Return [X, Y] of the center of cell containing provided text 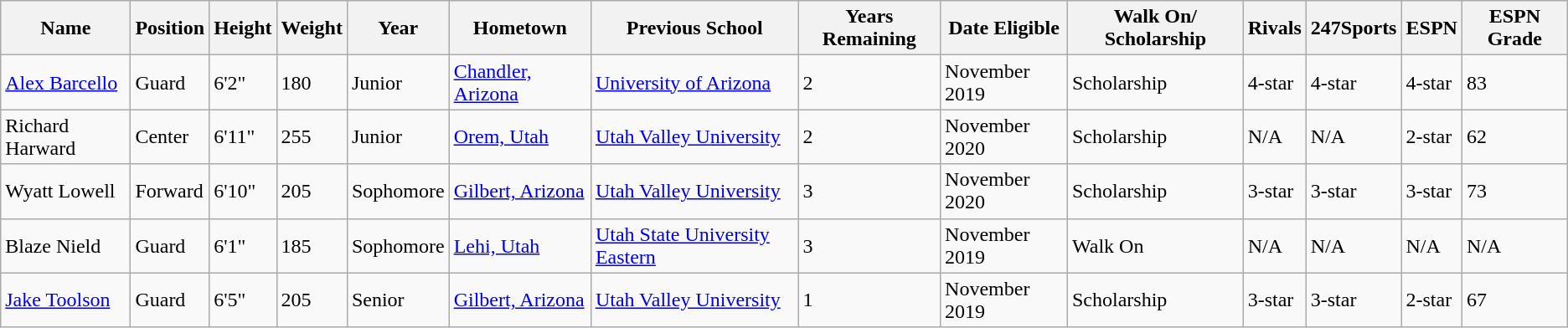
Senior [398, 300]
Hometown [519, 28]
6'11" [243, 137]
University of Arizona [694, 82]
6'5" [243, 300]
Weight [312, 28]
Jake Toolson [65, 300]
Chandler, Arizona [519, 82]
Wyatt Lowell [65, 191]
Center [170, 137]
Orem, Utah [519, 137]
Lehi, Utah [519, 246]
Position [170, 28]
Year [398, 28]
185 [312, 246]
Richard Harward [65, 137]
Date Eligible [1004, 28]
Alex Barcello [65, 82]
247Sports [1354, 28]
Previous School [694, 28]
Walk On/ Scholarship [1155, 28]
73 [1514, 191]
6'1" [243, 246]
62 [1514, 137]
Years Remaining [869, 28]
Utah State University Eastern [694, 246]
ESPN [1431, 28]
Height [243, 28]
6'2" [243, 82]
Walk On [1155, 246]
Name [65, 28]
67 [1514, 300]
180 [312, 82]
Rivals [1275, 28]
6'10" [243, 191]
Forward [170, 191]
83 [1514, 82]
Blaze Nield [65, 246]
ESPN Grade [1514, 28]
255 [312, 137]
1 [869, 300]
